Provide the [x, y] coordinate of the cell's center where the given text is located.  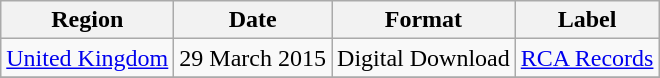
Digital Download [424, 58]
United Kingdom [88, 58]
Label [587, 20]
Format [424, 20]
Date [253, 20]
Region [88, 20]
29 March 2015 [253, 58]
RCA Records [587, 58]
